Pinpoint the cell where the given text exists, returning its (X, Y) midpoint coordinate. 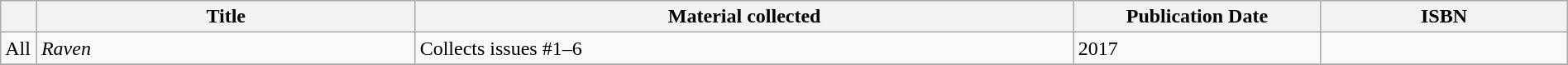
ISBN (1444, 17)
Material collected (744, 17)
All (19, 48)
2017 (1197, 48)
Raven (226, 48)
Title (226, 17)
Publication Date (1197, 17)
Collects issues #1–6 (744, 48)
